Identify which cell holds the provided text, then report its [X, Y] central coordinate. 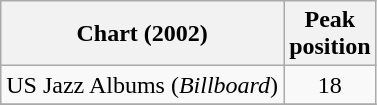
Peakposition [330, 34]
Chart (2002) [142, 34]
18 [330, 85]
US Jazz Albums (Billboard) [142, 85]
